For the text-containing cell, return its midpoint in [x, y] coordinate format. 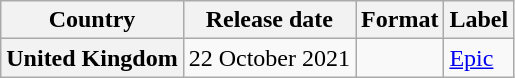
United Kingdom [92, 58]
Country [92, 20]
Format [400, 20]
Epic [479, 58]
22 October 2021 [269, 58]
Release date [269, 20]
Label [479, 20]
